Identify which cell holds the provided text, then report its [x, y] central coordinate. 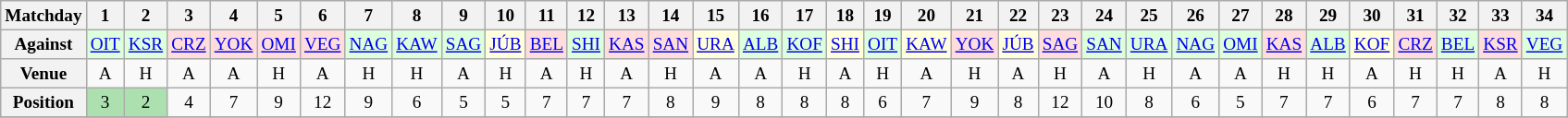
29 [1328, 16]
31 [1415, 16]
32 [1458, 16]
18 [845, 16]
27 [1241, 16]
11 [546, 16]
21 [975, 16]
20 [927, 16]
33 [1500, 16]
24 [1105, 16]
17 [805, 16]
15 [716, 16]
Venue [43, 74]
28 [1284, 16]
19 [883, 16]
1 [105, 16]
Matchday [43, 16]
14 [671, 16]
26 [1195, 16]
16 [760, 16]
Position [43, 102]
23 [1060, 16]
34 [1545, 16]
25 [1149, 16]
Against [43, 44]
22 [1018, 16]
30 [1372, 16]
13 [627, 16]
